Pinpoint the cell where the given text exists, returning its (x, y) midpoint coordinate. 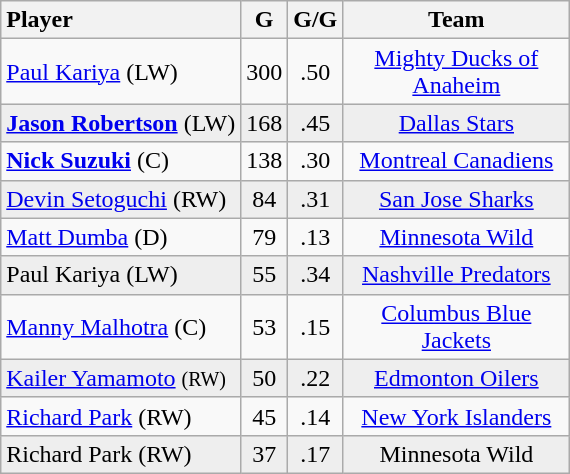
168 (264, 123)
.13 (316, 237)
37 (264, 454)
.34 (316, 275)
Jason Robertson (LW) (121, 123)
San Jose Sharks (456, 199)
79 (264, 237)
Columbus Blue Jackets (456, 326)
Montreal Canadiens (456, 161)
G/G (316, 20)
55 (264, 275)
Matt Dumba (D) (121, 237)
Nashville Predators (456, 275)
.50 (316, 72)
53 (264, 326)
Manny Malhotra (C) (121, 326)
Devin Setoguchi (RW) (121, 199)
84 (264, 199)
45 (264, 416)
50 (264, 378)
138 (264, 161)
Team (456, 20)
Nick Suzuki (C) (121, 161)
.45 (316, 123)
300 (264, 72)
.15 (316, 326)
Mighty Ducks of Anaheim (456, 72)
.22 (316, 378)
.30 (316, 161)
Player (121, 20)
G (264, 20)
.31 (316, 199)
Dallas Stars (456, 123)
New York Islanders (456, 416)
.17 (316, 454)
.14 (316, 416)
Kailer Yamamoto (RW) (121, 378)
Edmonton Oilers (456, 378)
